Extract the (X, Y) coordinate from the center of the cell holding the provided text.  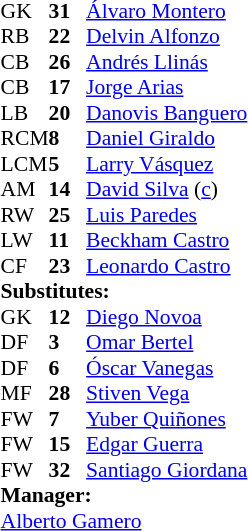
Beckham Castro (166, 241)
LW (25, 241)
Luis Paredes (166, 215)
Andrés Llinás (166, 62)
RW (25, 215)
6 (68, 368)
MF (25, 393)
Edgar Guerra (166, 445)
25 (68, 215)
Jorge Arias (166, 87)
RCM (25, 139)
28 (68, 393)
23 (68, 266)
Daniel Giraldo (166, 139)
Leonardo Castro (166, 266)
32 (68, 470)
RB (25, 37)
Danovis Banguero (166, 113)
AM (25, 189)
David Silva (c) (166, 189)
Larry Vásquez (166, 164)
Santiago Giordana (166, 470)
14 (68, 189)
17 (68, 87)
11 (68, 241)
GK (25, 317)
12 (68, 317)
LCM (25, 164)
Omar Bertel (166, 343)
3 (68, 343)
CF (25, 266)
Substitutes: (124, 291)
5 (68, 164)
Yuber Quiñones (166, 419)
Stiven Vega (166, 393)
20 (68, 113)
Manager: (124, 495)
LB (25, 113)
Diego Novoa (166, 317)
15 (68, 445)
7 (68, 419)
Óscar Vanegas (166, 368)
8 (68, 139)
26 (68, 62)
22 (68, 37)
Delvin Alfonzo (166, 37)
